Output the [X, Y] coordinate of the center of the cell containing the given text.  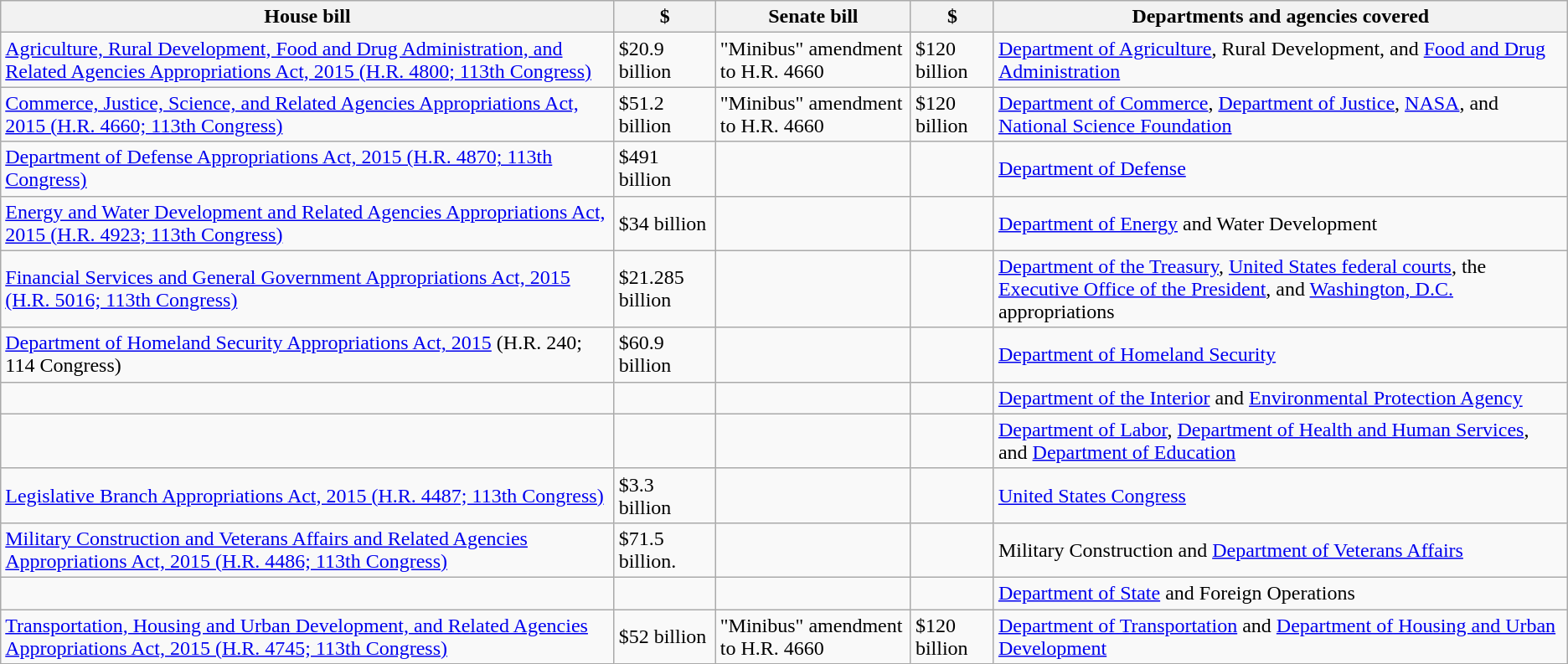
Department of Homeland Security [1280, 355]
Department of Energy and Water Development [1280, 223]
Department of Transportation and Department of Housing and Urban Development [1280, 636]
Energy and Water Development and Related Agencies Appropriations Act, 2015 (H.R. 4923; 113th Congress) [307, 223]
Department of Defense Appropriations Act, 2015 (H.R. 4870; 113th Congress) [307, 169]
Department of Defense [1280, 169]
Department of Commerce, Department of Justice, NASA, and National Science Foundation [1280, 114]
$34 billion [665, 223]
$21.285 billion [665, 289]
$71.5 billion. [665, 549]
House bill [307, 17]
Military Construction and Department of Veterans Affairs [1280, 549]
Agriculture, Rural Development, Food and Drug Administration, and Related Agencies Appropriations Act, 2015 (H.R. 4800; 113th Congress) [307, 60]
Department of the Interior and Environmental Protection Agency [1280, 398]
Transportation, Housing and Urban Development, and Related Agencies Appropriations Act, 2015 (H.R. 4745; 113th Congress) [307, 636]
Departments and agencies covered [1280, 17]
$60.9 billion [665, 355]
$20.9 billion [665, 60]
Department of Labor, Department of Health and Human Services, and Department of Education [1280, 440]
Military Construction and Veterans Affairs and Related Agencies Appropriations Act, 2015 (H.R. 4486; 113th Congress) [307, 549]
$3.3 billion [665, 496]
$491 billion [665, 169]
Department of the Treasury, United States federal courts, the Executive Office of the President, and Washington, D.C. appropriations [1280, 289]
Commerce, Justice, Science, and Related Agencies Appropriations Act, 2015 (H.R. 4660; 113th Congress) [307, 114]
Legislative Branch Appropriations Act, 2015 (H.R. 4487; 113th Congress) [307, 496]
Department of Agriculture, Rural Development, and Food and Drug Administration [1280, 60]
$52 billion [665, 636]
Department of State and Foreign Operations [1280, 593]
Department of Homeland Security Appropriations Act, 2015 (H.R. 240; 114 Congress) [307, 355]
$51.2 billion [665, 114]
Senate bill [812, 17]
Financial Services and General Government Appropriations Act, 2015 (H.R. 5016; 113th Congress) [307, 289]
United States Congress [1280, 496]
